For the text-containing cell, return its midpoint in (x, y) coordinate format. 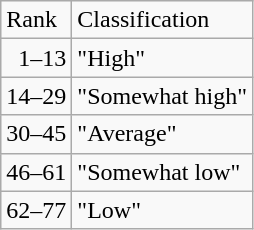
Classification (162, 20)
62–77 (36, 210)
"Average" (162, 134)
46–61 (36, 172)
"Somewhat high" (162, 96)
30–45 (36, 134)
"Somewhat low" (162, 172)
"Low" (162, 210)
Rank (36, 20)
"High" (162, 58)
14–29 (36, 96)
1–13 (36, 58)
